Determine the (x, y) coordinate at the center of the cell enclosing the given text.  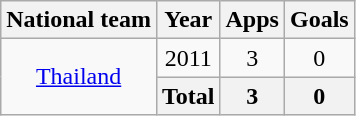
Total (188, 96)
Goals (319, 20)
2011 (188, 58)
Thailand (79, 77)
Apps (252, 20)
National team (79, 20)
Year (188, 20)
